Scan for the cell matching the given text and deliver its (X, Y) coordinate at center. 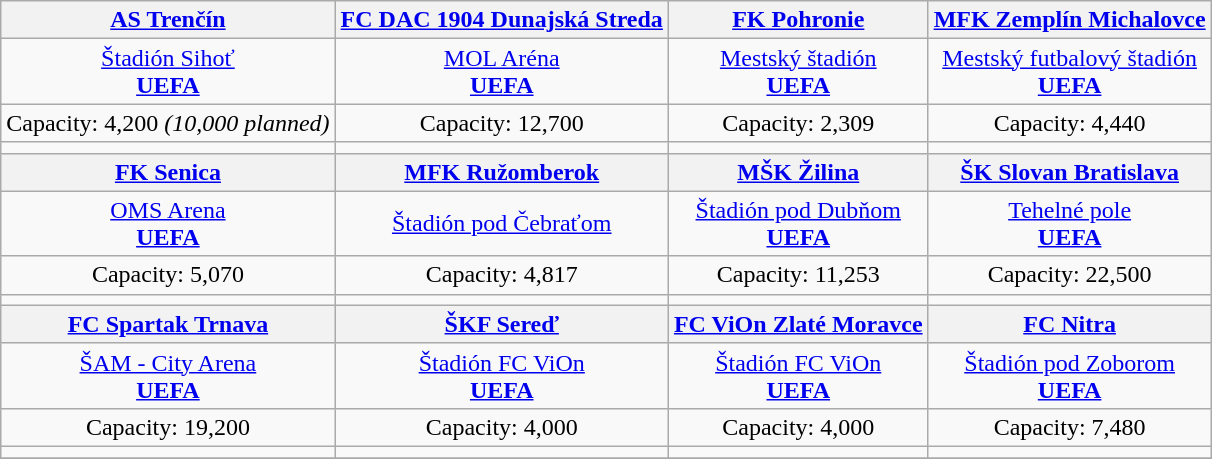
MŠK Žilina (798, 172)
FC Spartak Trnava (168, 324)
Štadión pod DubňomUEFA (798, 224)
FK Pohronie (798, 20)
Capacity: 12,700 (502, 123)
ŠK Slovan Bratislava (1070, 172)
Mestský štadión UEFA (798, 72)
FC DAC 1904 Dunajská Streda (502, 20)
Tehelné pole UEFA (1070, 224)
Capacity: 19,200 (168, 427)
Štadión SihoťUEFA (168, 72)
FC Nitra (1070, 324)
Štadión pod Zoborom UEFA (1070, 376)
Mestský futbalový štadión UEFA (1070, 72)
Capacity: 11,253 (798, 275)
AS Trenčín (168, 20)
Capacity: 4,200 (10,000 planned) (168, 123)
Capacity: 4,817 (502, 275)
Capacity: 2,309 (798, 123)
ŠAM - City ArenaUEFA (168, 376)
Capacity: 4,440 (1070, 123)
FK Senica (168, 172)
FC ViOn Zlaté Moravce (798, 324)
Capacity: 5,070 (168, 275)
Capacity: 22,500 (1070, 275)
MFK Zemplín Michalovce (1070, 20)
MOL Aréna UEFA (502, 72)
Capacity: 7,480 (1070, 427)
Štadión pod Čebraťom (502, 224)
ŠKF Sereď (502, 324)
OMS ArenaUEFA (168, 224)
MFK Ružomberok (502, 172)
